Identify which cell holds the provided text, then report its (X, Y) central coordinate. 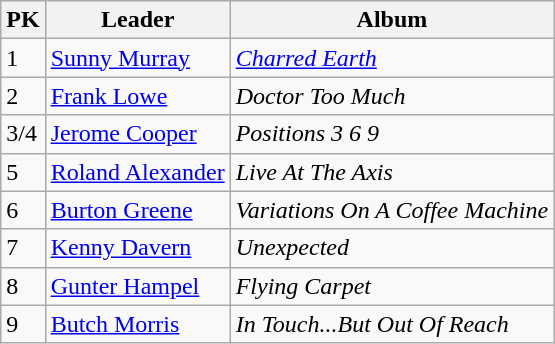
Positions 3 6 9 (392, 134)
6 (23, 210)
3/4 (23, 134)
Variations On A Coffee Machine (392, 210)
Jerome Cooper (138, 134)
Sunny Murray (138, 58)
5 (23, 172)
1 (23, 58)
Leader (138, 20)
8 (23, 286)
Charred Earth (392, 58)
Flying Carpet (392, 286)
9 (23, 324)
Live At The Axis (392, 172)
Butch Morris (138, 324)
PK (23, 20)
In Touch...But Out Of Reach (392, 324)
Unexpected (392, 248)
Gunter Hampel (138, 286)
2 (23, 96)
Frank Lowe (138, 96)
Burton Greene (138, 210)
Album (392, 20)
Kenny Davern (138, 248)
Doctor Too Much (392, 96)
7 (23, 248)
Roland Alexander (138, 172)
